Locate the cell with the specified text and output its [x, y] center coordinate. 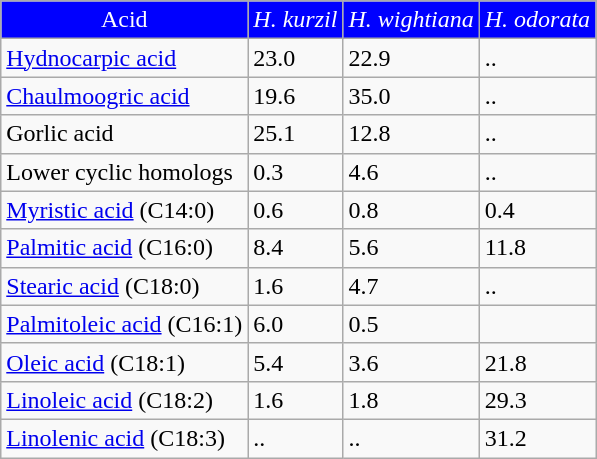
Linolenic acid (C18:3) [124, 438]
H. wightiana [411, 20]
23.0 [296, 58]
Oleic acid (C18:1) [124, 362]
H. odorata [537, 20]
Palmitoleic acid (C16:1) [124, 324]
Gorlic acid [124, 134]
0.8 [411, 210]
0.4 [537, 210]
H. kurzil [296, 20]
Myristic acid (C14:0) [124, 210]
8.4 [296, 248]
5.4 [296, 362]
22.9 [411, 58]
21.8 [537, 362]
Acid [124, 20]
1.8 [411, 400]
3.6 [411, 362]
0.5 [411, 324]
11.8 [537, 248]
6.0 [296, 324]
12.8 [411, 134]
Hydnocarpic acid [124, 58]
19.6 [296, 96]
Chaulmoogric acid [124, 96]
0.6 [296, 210]
Palmitic acid (C16:0) [124, 248]
4.6 [411, 172]
0.3 [296, 172]
25.1 [296, 134]
29.3 [537, 400]
4.7 [411, 286]
Linoleic acid (C18:2) [124, 400]
35.0 [411, 96]
Lower cyclic homologs [124, 172]
5.6 [411, 248]
Stearic acid (C18:0) [124, 286]
31.2 [537, 438]
